Pinpoint the cell where the given text exists, returning its (x, y) midpoint coordinate. 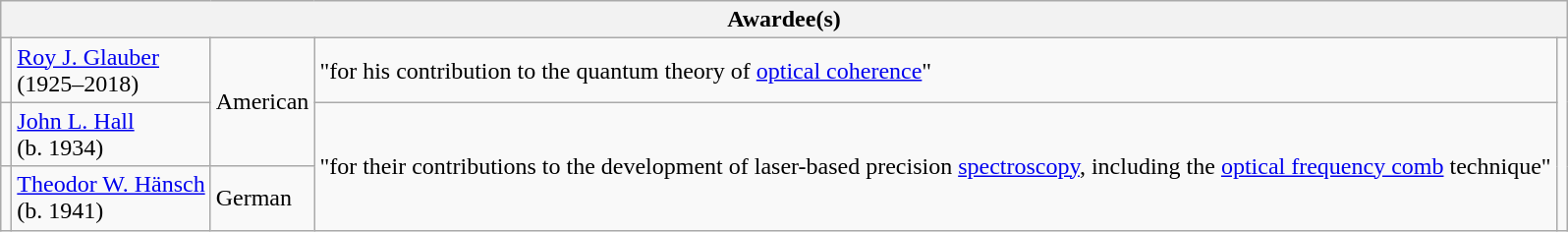
"for their contributions to the development of laser-based precision spectroscopy, including the optical frequency comb technique" (935, 166)
John L. Hall(b. 1934) (111, 134)
"for his contribution to the quantum theory of optical coherence" (935, 71)
Theodor W. Hänsch(b. 1941) (111, 199)
Awardee(s) (784, 20)
American (262, 102)
Roy J. Glauber(1925–2018) (111, 71)
German (262, 199)
